Pinpoint the cell where the given text exists, returning its (X, Y) midpoint coordinate. 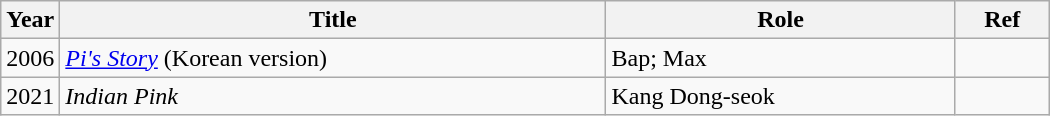
Kang Dong-seok (780, 96)
Pi's Story (Korean version) (333, 58)
2021 (30, 96)
Bap; Max (780, 58)
Indian Pink (333, 96)
Ref (1002, 20)
2006 (30, 58)
Year (30, 20)
Role (780, 20)
Title (333, 20)
